Output the [X, Y] coordinate of the center of the cell containing the given text.  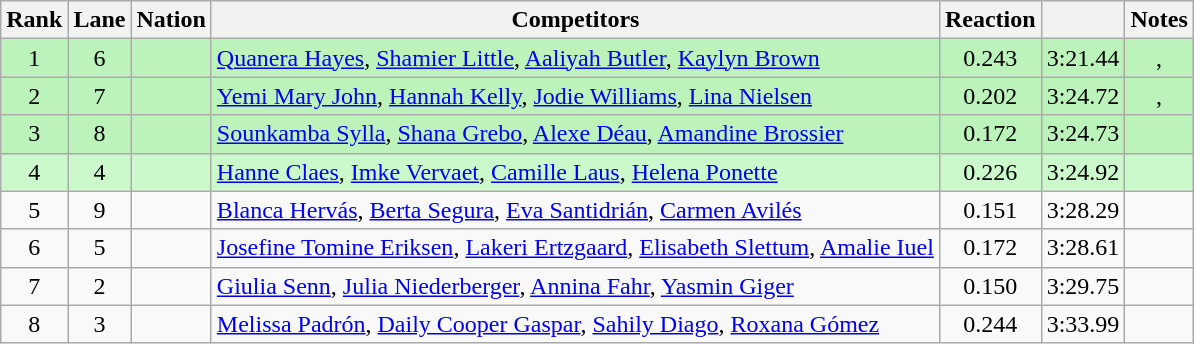
Lane [100, 20]
3:24.92 [1083, 172]
3:28.29 [1083, 210]
Josefine Tomine Eriksen, Lakeri Ertzgaard, Elisabeth Slettum, Amalie Iuel [575, 248]
0.226 [990, 172]
3:24.73 [1083, 134]
3:33.99 [1083, 324]
0.244 [990, 324]
3:29.75 [1083, 286]
Sounkamba Sylla, Shana Grebo, Alexe Déau, Amandine Brossier [575, 134]
0.151 [990, 210]
9 [100, 210]
Melissa Padrón, Daily Cooper Gaspar, Sahily Diago, Roxana Gómez [575, 324]
Competitors [575, 20]
0.243 [990, 58]
Rank [34, 20]
0.150 [990, 286]
0.202 [990, 96]
1 [34, 58]
Hanne Claes, Imke Vervaet, Camille Laus, Helena Ponette [575, 172]
Reaction [990, 20]
Giulia Senn, Julia Niederberger, Annina Fahr, Yasmin Giger [575, 286]
3:21.44 [1083, 58]
Nation [171, 20]
3:24.72 [1083, 96]
3:28.61 [1083, 248]
Blanca Hervás, Berta Segura, Eva Santidrián, Carmen Avilés [575, 210]
Quanera Hayes, Shamier Little, Aaliyah Butler, Kaylyn Brown [575, 58]
Yemi Mary John, Hannah Kelly, Jodie Williams, Lina Nielsen [575, 96]
Notes [1159, 20]
